Detect which cell encompasses the target text, then output its (X, Y) center coordinate. 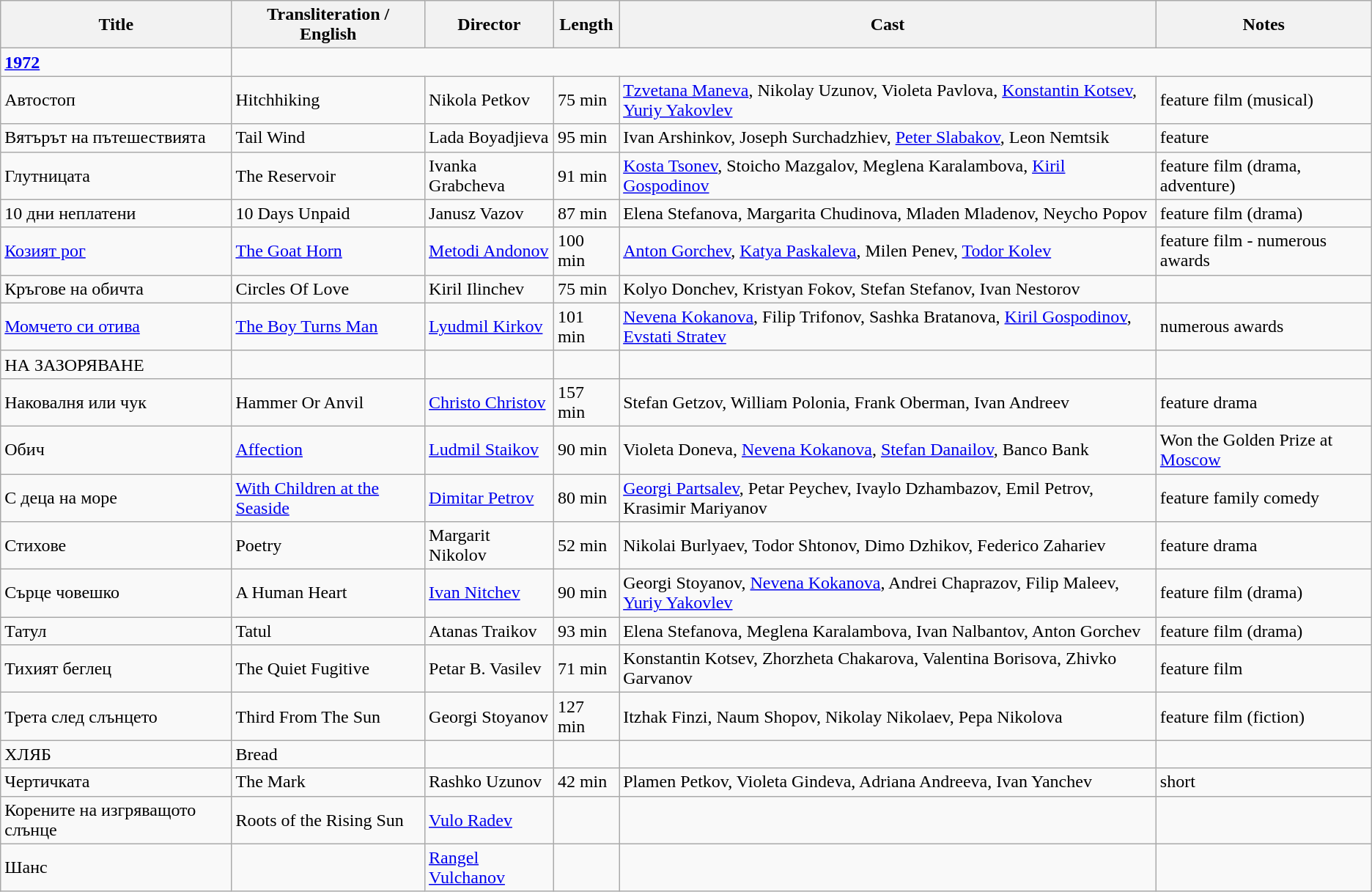
Тихият беглец (116, 668)
Татул (116, 631)
ХЛЯБ (116, 754)
Transliteration / English (328, 25)
Kosta Tsonev, Stoicho Mazgalov, Meglena Karalambova, Kiril Gospodinov (888, 176)
Stefan Getzov, William Polonia, Frank Oberman, Ivan Andreev (888, 402)
Third From The Sun (328, 717)
numerous awards (1264, 327)
Petar B. Vasilev (490, 668)
Ludmil Staikov (490, 450)
Length (586, 25)
Глутницата (116, 176)
Момчето си отива (116, 327)
Vulo Radev (490, 819)
Вятърът на пътешествията (116, 138)
Affection (328, 450)
Georgi Stoyanov (490, 717)
Кръгове на обичта (116, 289)
10 Days Unpaid (328, 213)
Konstantin Kotsev, Zhorzheta Chakarova, Valentina Borisova, Zhivko Garvanov (888, 668)
Kiril Ilinchev (490, 289)
Plamen Petkov, Violeta Gindeva, Adriana Andreeva, Ivan Yanchev (888, 782)
The Reservoir (328, 176)
feature film (fiction) (1264, 717)
Rashko Uzunov (490, 782)
feature family comedy (1264, 497)
Козият рог (116, 251)
С деца на море (116, 497)
Ivanka Grabcheva (490, 176)
Rangel Vulchanov (490, 868)
With Children at the Seaside (328, 497)
Hitchhiking (328, 100)
feature film (1264, 668)
10 дни неплатени (116, 213)
Tail Wind (328, 138)
80 min (586, 497)
The Goat Horn (328, 251)
short (1264, 782)
Hammer Or Anvil (328, 402)
The Quiet Fugitive (328, 668)
Ivan Arshinkov, Joseph Surchadzhiev, Peter Slabakov, Leon Nemtsik (888, 138)
The Mark (328, 782)
Nikolai Burlyaev, Todor Shtonov, Dimo Dzhikov, Federico Zahariev (888, 545)
Lada Boyadjieva (490, 138)
Чертичката (116, 782)
Tzvetana Maneva, Nikolay Uzunov, Violeta Pavlova, Konstantin Kotsev, Yuriy Yakovlev (888, 100)
Georgi Stoyanov, Nevena Kokanova, Andrei Chaprazov, Filip Maleev, Yuriy Yakovlev (888, 594)
feature film (drama, adventure) (1264, 176)
Margarit Nikolov (490, 545)
Circles Of Love (328, 289)
Tatul (328, 631)
Notes (1264, 25)
Трета след слънцето (116, 717)
Автостоп (116, 100)
Roots of the Rising Sun (328, 819)
feature film (musical) (1264, 100)
Корените на изгряващото слънце (116, 819)
Шанс (116, 868)
Christo Christov (490, 402)
Title (116, 25)
Сърце човешко (116, 594)
Lyudmil Kirkov (490, 327)
100 min (586, 251)
Nikola Petkov (490, 100)
Ivan Nitchev (490, 594)
Anton Gorchev, Katya Paskaleva, Milen Penev, Todor Kolev (888, 251)
87 min (586, 213)
Dimitar Petrov (490, 497)
feature (1264, 138)
Atanas Traikov (490, 631)
Стихове (116, 545)
The Boy Turns Man (328, 327)
Janusz Vazov (490, 213)
Cast (888, 25)
Nevena Kokanova, Filip Trifonov, Sashka Bratanova, Kiril Gospodinov, Evstati Stratev (888, 327)
Poetry (328, 545)
93 min (586, 631)
Won the Golden Prize at Moscow (1264, 450)
A Human Heart (328, 594)
157 min (586, 402)
Kolyo Donchev, Kristyan Fokov, Stefan Stefanov, Ivan Nestorov (888, 289)
71 min (586, 668)
Metodi Andonov (490, 251)
feature film - numerous awards (1264, 251)
91 min (586, 176)
1972 (116, 62)
Обич (116, 450)
Director (490, 25)
Elena Stefanova, Meglena Karalambova, Ivan Nalbantov, Anton Gorchev (888, 631)
52 min (586, 545)
Bread (328, 754)
42 min (586, 782)
Itzhak Finzi, Naum Shopov, Nikolay Nikolaev, Pepa Nikolova (888, 717)
НА ЗАЗОРЯВАНЕ (116, 364)
101 min (586, 327)
127 min (586, 717)
95 min (586, 138)
Наковалня или чук (116, 402)
Elena Stefanova, Margarita Chudinova, Mladen Mladenov, Neycho Popov (888, 213)
Violeta Doneva, Nevena Kokanova, Stefan Danailov, Banco Bank (888, 450)
Georgi Partsalev, Petar Peychev, Ivaylo Dzhambazov, Emil Petrov, Krasimir Mariyanov (888, 497)
